For the text-containing cell, return its midpoint in [X, Y] coordinate format. 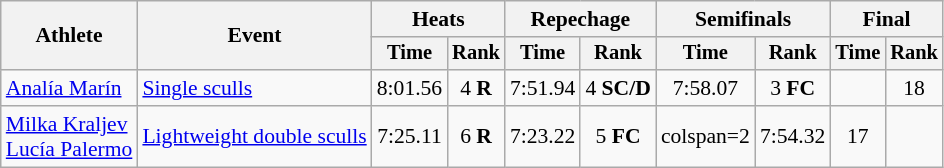
Lightweight double sculls [254, 136]
7:23.22 [542, 136]
18 [914, 88]
Milka KraljevLucía Palermo [70, 136]
Heats [438, 19]
4 SC/D [618, 88]
7:58.07 [706, 88]
7:51.94 [542, 88]
Single sculls [254, 88]
7:25.11 [410, 136]
4 R [476, 88]
8:01.56 [410, 88]
17 [858, 136]
Athlete [70, 36]
Repechage [580, 19]
Analía Marín [70, 88]
colspan=2 [706, 136]
3 FC [792, 88]
Event [254, 36]
Final [886, 19]
6 R [476, 136]
5 FC [618, 136]
Semifinals [744, 19]
7:54.32 [792, 136]
